Provide the (X, Y) coordinate of the cell's center where the given text is located.  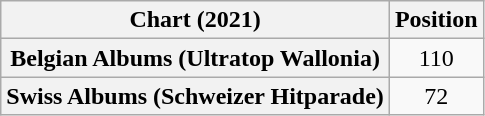
110 (436, 58)
72 (436, 96)
Swiss Albums (Schweizer Hitparade) (196, 96)
Belgian Albums (Ultratop Wallonia) (196, 58)
Chart (2021) (196, 20)
Position (436, 20)
